Return (X, Y) of the center of cell containing provided text 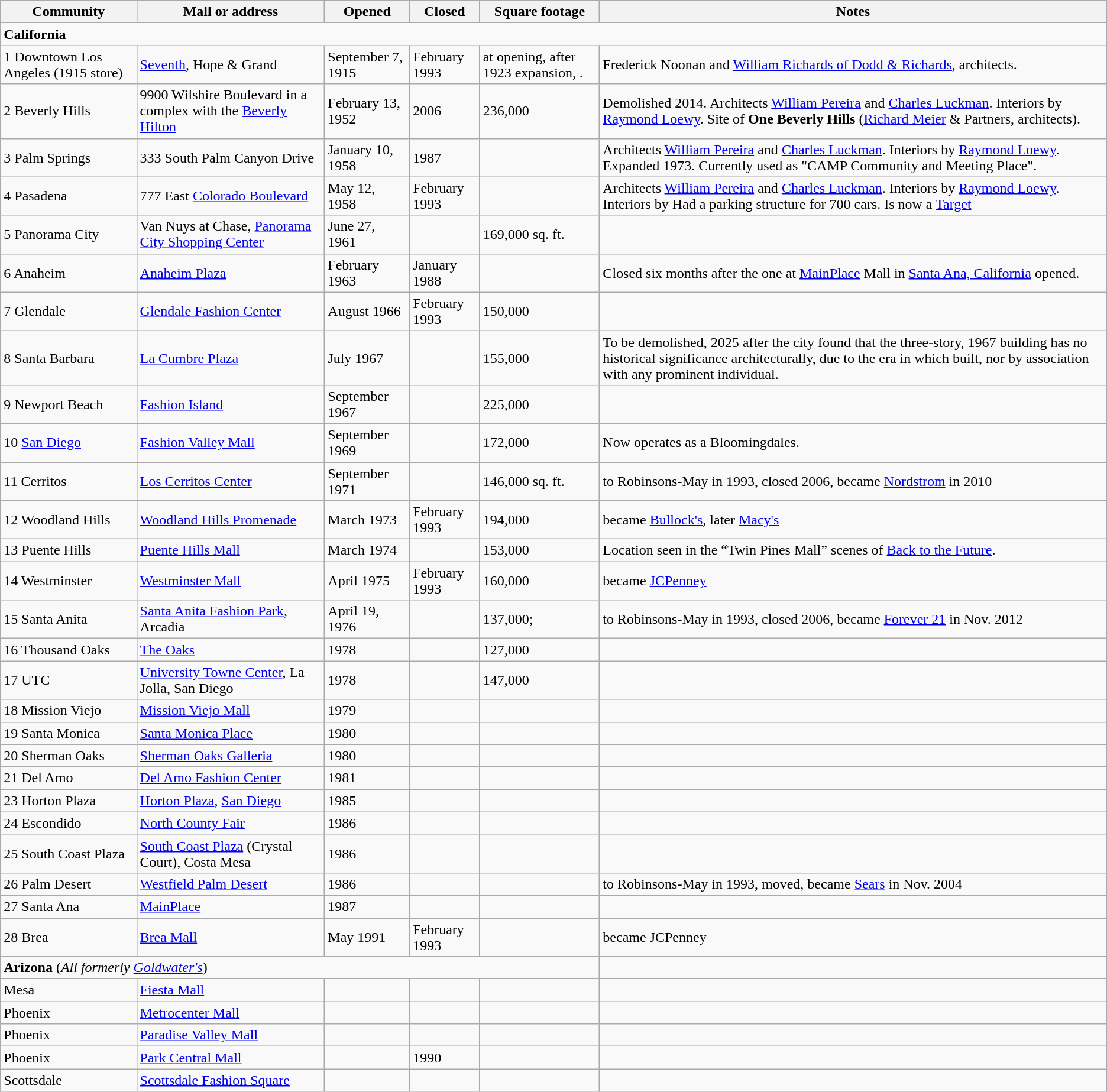
La Cumbre Plaza (231, 358)
Los Cerritos Center (231, 481)
3 Palm Springs (69, 157)
153,000 (539, 550)
Van Nuys at Chase, Panorama City Shopping Center (231, 234)
1990 (445, 1058)
Westminster Mall (231, 581)
19 Santa Monica (69, 733)
Fashion Island (231, 404)
Brea Mall (231, 937)
5 Panorama City (69, 234)
333 South Palm Canyon Drive (231, 157)
Arizona (All formerly Goldwater's) (300, 968)
160,000 (539, 581)
1981 (367, 778)
16 Thousand Oaks (69, 650)
137,000; (539, 620)
225,000 (539, 404)
1 Downtown Los Angeles (1915 store) (69, 65)
May 12, 1958 (367, 196)
9900 Wilshire Boulevard in a complex with the Beverly Hilton (231, 111)
7 Glendale (69, 311)
28 Brea (69, 937)
California (553, 34)
Scottsdale Fashion Square (231, 1080)
14 Westminster (69, 581)
9 Newport Beach (69, 404)
6 Anaheim (69, 273)
February 13, 1952 (367, 111)
Notes (853, 12)
146,000 sq. ft. (539, 481)
Santa Monica Place (231, 733)
to Robinsons-May in 1993, closed 2006, became Forever 21 in Nov. 2012 (853, 620)
January 1988 (445, 273)
26 Palm Desert (69, 884)
169,000 sq. ft. (539, 234)
12 Woodland Hills (69, 520)
127,000 (539, 650)
September 1969 (367, 442)
University Towne Center, La Jolla, San Diego (231, 680)
January 10, 1958 (367, 157)
18 Mission Viejo (69, 711)
172,000 (539, 442)
Frederick Noonan and William Richards of Dodd & Richards, architects. (853, 65)
Del Amo Fashion Center (231, 778)
27 Santa Ana (69, 906)
MainPlace (231, 906)
Woodland Hills Promenade (231, 520)
23 Horton Plaza (69, 801)
to Robinsons-May in 1993, closed 2006, became Nordstrom in 2010 (853, 481)
Scottsdale (69, 1080)
The Oaks (231, 650)
Puente Hills Mall (231, 550)
to Robinsons-May in 1993, moved, became Sears in Nov. 2004 (853, 884)
21 Del Amo (69, 778)
April 1975 (367, 581)
147,000 (539, 680)
Paradise Valley Mall (231, 1035)
August 1966 (367, 311)
4 Pasadena (69, 196)
Closed (445, 12)
at opening, after 1923 expansion, . (539, 65)
Mission Viejo Mall (231, 711)
February 1963 (367, 273)
13 Puente Hills (69, 550)
Mesa (69, 990)
8 Santa Barbara (69, 358)
Architects William Pereira and Charles Luckman. Interiors by Raymond Loewy. Expanded 1973. Currently used as "CAMP Community and Meeting Place". (853, 157)
150,000 (539, 311)
155,000 (539, 358)
Fashion Valley Mall (231, 442)
Now operates as a Bloomingdales. (853, 442)
July 1967 (367, 358)
24 Escondido (69, 823)
Metrocenter Mall (231, 1013)
March 1974 (367, 550)
17 UTC (69, 680)
Santa Anita Fashion Park, Arcadia (231, 620)
June 27, 1961 (367, 234)
May 1991 (367, 937)
Community (69, 12)
236,000 (539, 111)
Anaheim Plaza (231, 273)
10 San Diego (69, 442)
Architects William Pereira and Charles Luckman. Interiors by Raymond Loewy. Interiors by Had a parking structure for 700 cars. Is now a Target (853, 196)
194,000 (539, 520)
2006 (445, 111)
Horton Plaza, San Diego (231, 801)
September 7, 1915 (367, 65)
Square footage (539, 12)
South Coast Plaza (Crystal Court), Costa Mesa (231, 854)
2 Beverly Hills (69, 111)
1979 (367, 711)
September 1967 (367, 404)
Opened (367, 12)
Location seen in the “Twin Pines Mall” scenes of Back to the Future. (853, 550)
20 Sherman Oaks (69, 756)
Park Central Mall (231, 1058)
15 Santa Anita (69, 620)
became Bullock's, later Macy's (853, 520)
September 1971 (367, 481)
Glendale Fashion Center (231, 311)
North County Fair (231, 823)
25 South Coast Plaza (69, 854)
March 1973 (367, 520)
11 Cerritos (69, 481)
April 19, 1976 (367, 620)
Mall or address (231, 12)
777 East Colorado Boulevard (231, 196)
Closed six months after the one at MainPlace Mall in Santa Ana, California opened. (853, 273)
Westfield Palm Desert (231, 884)
Seventh, Hope & Grand (231, 65)
1985 (367, 801)
Fiesta Mall (231, 990)
Sherman Oaks Galleria (231, 756)
